Detect which cell encompasses the target text, then output its (X, Y) center coordinate. 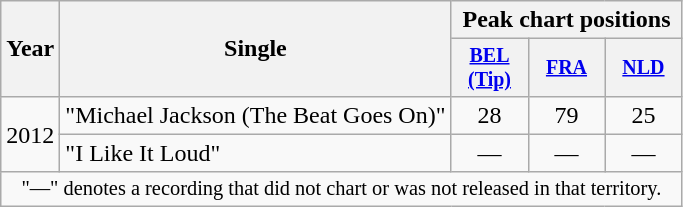
28 (490, 115)
"I Like It Loud" (256, 153)
BEL(Tip) (490, 68)
Single (256, 49)
79 (566, 115)
FRA (566, 68)
2012 (30, 134)
25 (644, 115)
Peak chart positions (566, 20)
NLD (644, 68)
Year (30, 49)
"Michael Jackson (The Beat Goes On)" (256, 115)
"—" denotes a recording that did not chart or was not released in that territory. (342, 189)
